For the text-containing cell, return its midpoint in [x, y] coordinate format. 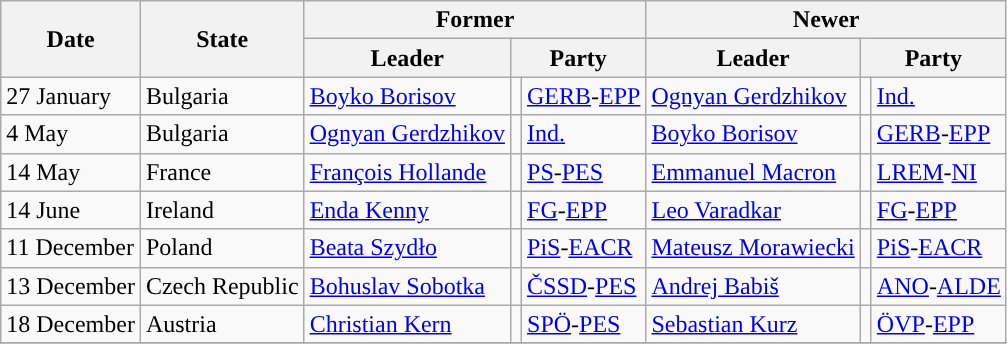
SPÖ-PES [584, 324]
Andrej Babiš [753, 286]
Austria [222, 324]
Ireland [222, 210]
PS-PES [584, 172]
LREM-NI [938, 172]
11 December [71, 248]
François Hollande [407, 172]
ANO-ALDE [938, 286]
4 May [71, 134]
14 May [71, 172]
Christian Kern [407, 324]
Czech Republic [222, 286]
27 January [71, 96]
Enda Kenny [407, 210]
14 June [71, 210]
ÖVP-EPP [938, 324]
Bohuslav Sobotka [407, 286]
Mateusz Morawiecki [753, 248]
13 December [71, 286]
France [222, 172]
Date [71, 39]
18 December [71, 324]
Emmanuel Macron [753, 172]
Beata Szydło [407, 248]
Sebastian Kurz [753, 324]
State [222, 39]
ČSSD-PES [584, 286]
Poland [222, 248]
Leo Varadkar [753, 210]
Newer [826, 20]
Former [475, 20]
